Scan for the cell matching the given text and deliver its [X, Y] coordinate at center. 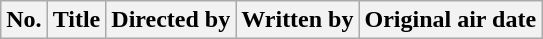
Title [76, 20]
Original air date [450, 20]
No. [24, 20]
Directed by [171, 20]
Written by [298, 20]
